Return the [X, Y] coordinate for the center point of the cell that contains the specified text.  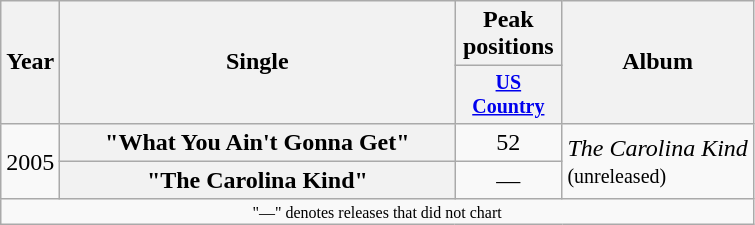
— [508, 180]
US Country [508, 94]
"—" denotes releases that did not chart [378, 211]
"The Carolina Kind" [258, 180]
The Carolina Kind(unreleased) [658, 161]
Peak positions [508, 34]
2005 [30, 161]
Album [658, 62]
Single [258, 62]
52 [508, 142]
Year [30, 62]
"What You Ain't Gonna Get" [258, 142]
